Return [x, y] of the center of cell containing provided text 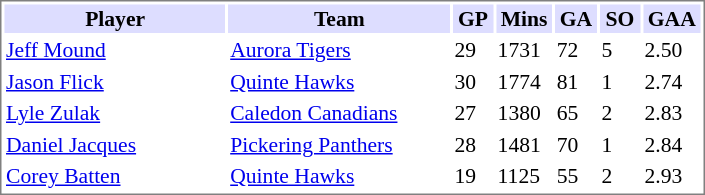
1125 [524, 176]
28 [473, 144]
1731 [524, 50]
Jeff Mound [114, 50]
Player [114, 18]
GP [473, 18]
19 [473, 176]
81 [576, 82]
55 [576, 176]
2.84 [672, 144]
1481 [524, 144]
72 [576, 50]
GA [576, 18]
Lyle Zulak [114, 113]
65 [576, 113]
2.83 [672, 113]
2.50 [672, 50]
30 [473, 82]
Aurora Tigers [340, 50]
Corey Batten [114, 176]
2.93 [672, 176]
Team [340, 18]
Pickering Panthers [340, 144]
SO [620, 18]
5 [620, 50]
Mins [524, 18]
1774 [524, 82]
27 [473, 113]
Jason Flick [114, 82]
70 [576, 144]
1380 [524, 113]
GAA [672, 18]
Caledon Canadians [340, 113]
Daniel Jacques [114, 144]
29 [473, 50]
2.74 [672, 82]
